From the cell containing the given text, extract its center point as [X, Y] coordinate. 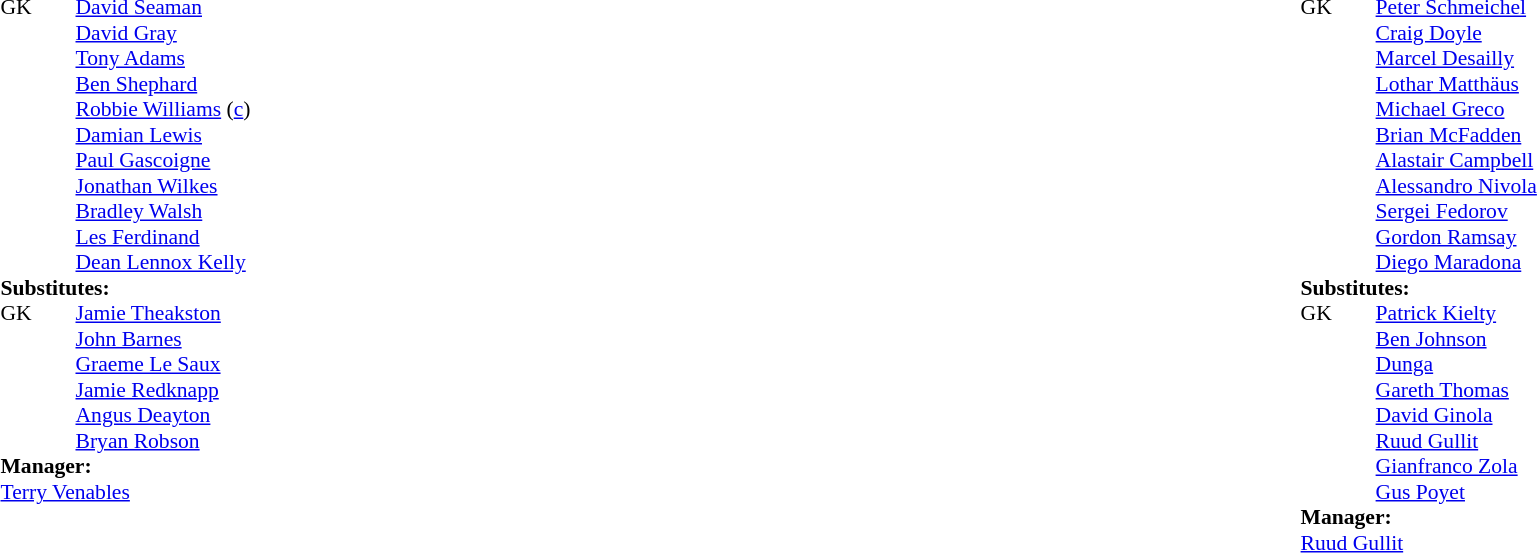
Marcel Desailly [1456, 59]
Gordon Ramsay [1456, 237]
Dunga [1456, 365]
Dean Lennox Kelly [164, 263]
Bradley Walsh [164, 211]
Damian Lewis [164, 135]
Ben Shephard [164, 84]
Brian McFadden [1456, 135]
Michael Greco [1456, 109]
Ruud Gullit [1456, 441]
Gareth Thomas [1456, 390]
John Barnes [164, 339]
Tony Adams [164, 59]
Jamie Theakston [164, 313]
Terry Venables [125, 492]
Bryan Robson [164, 441]
Alessandro Nivola [1456, 186]
Graeme Le Saux [164, 365]
Les Ferdinand [164, 237]
Jonathan Wilkes [164, 186]
Jamie Redknapp [164, 390]
Alastair Campbell [1456, 161]
Robbie Williams (c) [164, 109]
Gianfranco Zola [1456, 467]
Sergei Fedorov [1456, 211]
Angus Deayton [164, 415]
Gus Poyet [1456, 492]
David Ginola [1456, 415]
Diego Maradona [1456, 263]
Patrick Kielty [1456, 313]
David Gray [164, 33]
Craig Doyle [1456, 33]
Paul Gascoigne [164, 161]
Lothar Matthäus [1456, 84]
Ben Johnson [1456, 339]
